Provide the (X, Y) coordinate of the cell's center where the given text is located.  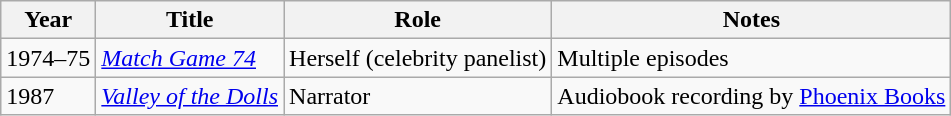
Role (418, 20)
Audiobook recording by Phoenix Books (752, 96)
Title (190, 20)
Herself (celebrity panelist) (418, 58)
Valley of the Dolls (190, 96)
Narrator (418, 96)
Match Game 74 (190, 58)
1987 (48, 96)
Notes (752, 20)
Year (48, 20)
1974–75 (48, 58)
Multiple episodes (752, 58)
